For the text-containing cell, return its midpoint in (X, Y) coordinate format. 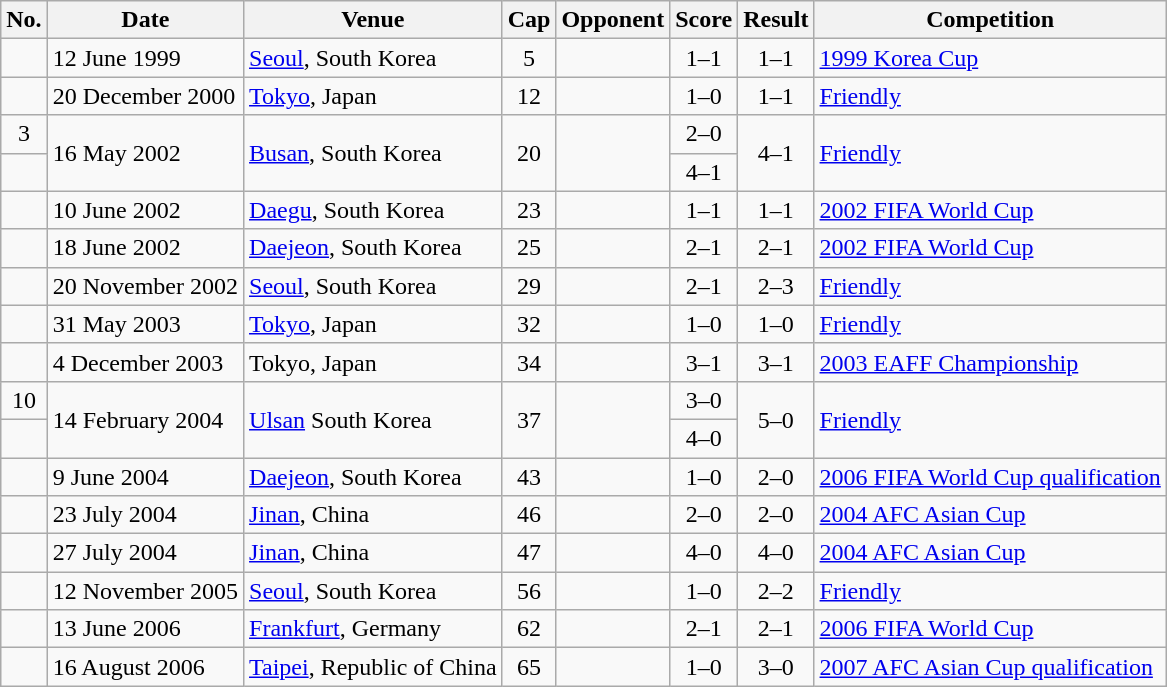
16 August 2006 (145, 667)
16 May 2002 (145, 153)
1999 Korea Cup (990, 58)
10 (24, 400)
12 (529, 96)
46 (529, 515)
20 (529, 153)
Ulsan South Korea (374, 419)
Taipei, Republic of China (374, 667)
Cap (529, 20)
Daegu, South Korea (374, 210)
65 (529, 667)
5–0 (776, 419)
5 (529, 58)
2–3 (776, 286)
27 July 2004 (145, 553)
2006 FIFA World Cup qualification (990, 477)
Opponent (613, 20)
25 (529, 248)
29 (529, 286)
43 (529, 477)
37 (529, 419)
13 June 2006 (145, 629)
12 June 1999 (145, 58)
2003 EAFF Championship (990, 362)
Score (704, 20)
34 (529, 362)
No. (24, 20)
14 February 2004 (145, 419)
2–2 (776, 591)
23 July 2004 (145, 515)
20 November 2002 (145, 286)
Competition (990, 20)
Busan, South Korea (374, 153)
Venue (374, 20)
2006 FIFA World Cup (990, 629)
4 December 2003 (145, 362)
47 (529, 553)
62 (529, 629)
18 June 2002 (145, 248)
32 (529, 324)
56 (529, 591)
12 November 2005 (145, 591)
3 (24, 134)
10 June 2002 (145, 210)
Date (145, 20)
23 (529, 210)
20 December 2000 (145, 96)
9 June 2004 (145, 477)
Result (776, 20)
Frankfurt, Germany (374, 629)
31 May 2003 (145, 324)
2007 AFC Asian Cup qualification (990, 667)
